Scan for the cell matching the given text and deliver its (X, Y) coordinate at center. 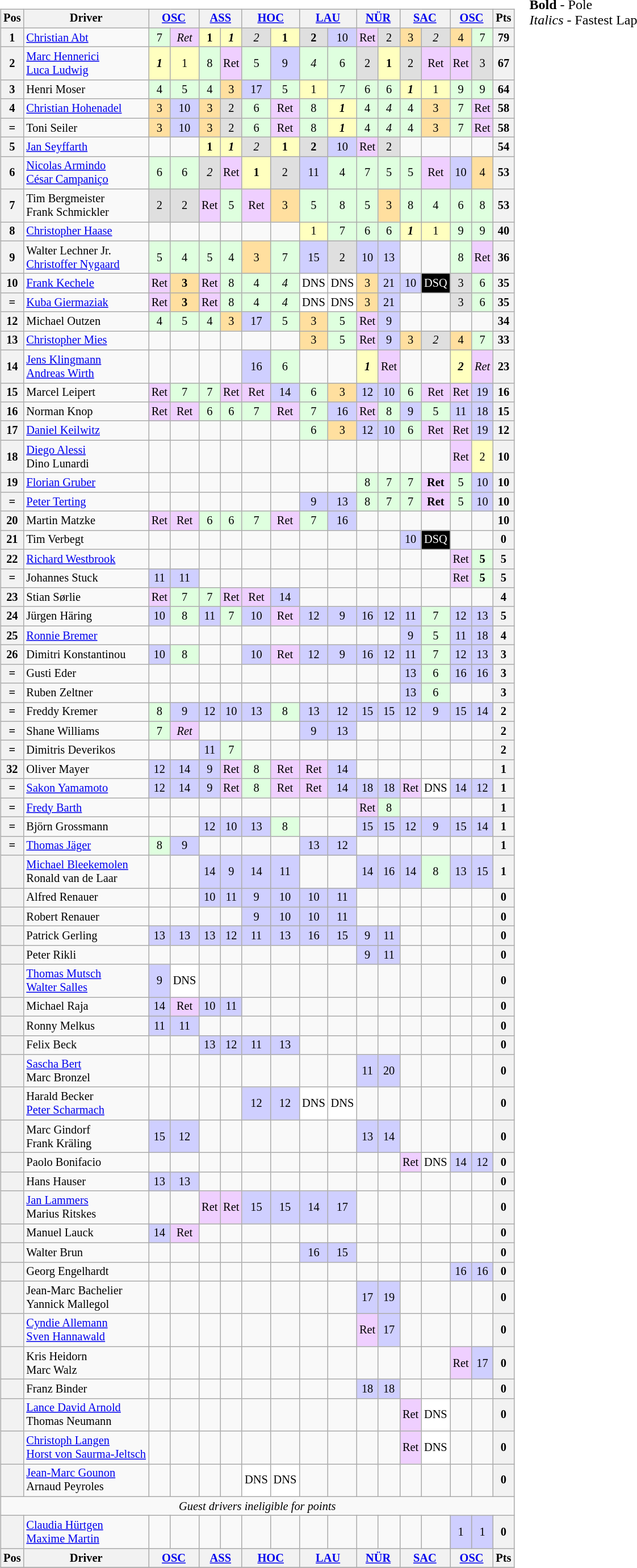
Christian Hohenadel (86, 108)
Kuba Giermaziak (86, 303)
64 (504, 90)
Hans Hauser (86, 1181)
33 (504, 341)
Felix Beck (86, 1045)
Peter Rikli (86, 955)
Robert Renauer (86, 917)
Nicolas Armindo César Campaniço (86, 173)
Norman Knop (86, 412)
Patrick Gerling (86, 936)
Dimitris Deverikos (86, 750)
54 (504, 147)
Daniel Keilwitz (86, 430)
Shane Williams (86, 731)
Claudia Hürtgen Maxime Martin (86, 1532)
36 (504, 257)
Marcel Leipert (86, 392)
Walter Brun (86, 1252)
Christopher Haase (86, 232)
Marc Hennerici Luca Ludwig (86, 64)
Harald Becker Peter Scharmach (86, 1103)
24 (12, 616)
Ronnie Bremer (86, 635)
Fredy Barth (86, 808)
Björn Grossmann (86, 827)
Jürgen Häring (86, 616)
Christian Abt (86, 37)
25 (12, 635)
Georg Engelhardt (86, 1272)
Johannes Stuck (86, 578)
Michael Bleekemolen Ronald van de Laar (86, 872)
Diego Alessi Dino Lunardi (86, 457)
Michael Outzen (86, 321)
Alfred Renauer (86, 898)
Martin Matzke (86, 521)
40 (504, 232)
Richard Westbrook (86, 559)
Ruben Zeltner (86, 693)
Walter Lechner Jr. Christoffer Nygaard (86, 257)
Jan Lammers Marius Ritskes (86, 1207)
Ronny Melkus (86, 1026)
Jan Seyffarth (86, 147)
Guest drivers ineligible for points (257, 1506)
Kris Heidorn Marc Walz (86, 1363)
Christoph Langen Horst von Saurma-Jeltsch (86, 1448)
Christopher Mies (86, 341)
Frank Kechele (86, 283)
Jean-Marc Gounon Arnaud Peyroles (86, 1481)
Oliver Mayer (86, 770)
Stian Sørlie (86, 597)
34 (504, 321)
Sakon Yamamoto (86, 788)
67 (504, 64)
Florian Gruber (86, 483)
Sascha Bert Marc Bronzel (86, 1071)
Manuel Lauck (86, 1234)
79 (504, 37)
Gusti Eder (86, 674)
Thomas Jäger (86, 846)
Jens Klingmann Andreas Wirth (86, 366)
Marc Gindorf Frank Kräling (86, 1136)
Lance David Arnold Thomas Neumann (86, 1415)
Dimitri Konstantinou (86, 655)
Thomas Mutsch Walter Salles (86, 981)
Henri Moser (86, 90)
Tim Verbegt (86, 540)
Freddy Kremer (86, 712)
Paolo Bonifacio (86, 1163)
32 (12, 770)
Cyndie Allemann Sven Hannawald (86, 1330)
Toni Seiler (86, 128)
Michael Raja (86, 1007)
Jean-Marc Bachelier Yannick Mallegol (86, 1298)
Franz Binder (86, 1389)
22 (12, 559)
26 (12, 655)
Peter Terting (86, 501)
Tim Bergmeister Frank Schmickler (86, 206)
